Identify which cell holds the provided text, then report its (x, y) central coordinate. 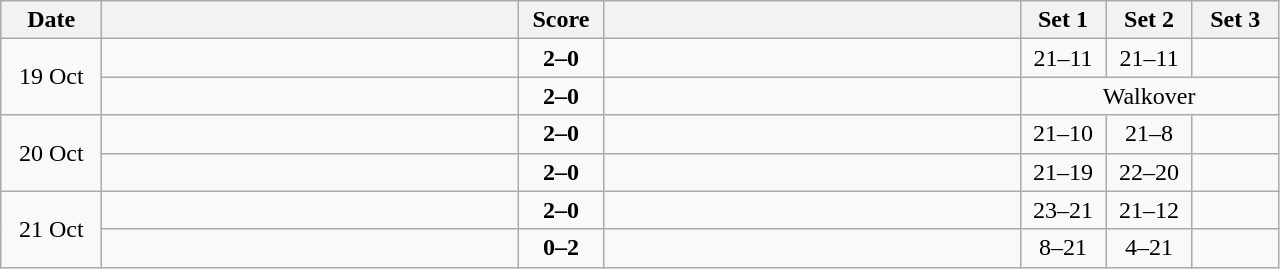
20 Oct (52, 153)
21–10 (1063, 134)
22–20 (1149, 172)
8–21 (1063, 248)
21 Oct (52, 229)
23–21 (1063, 210)
Set 2 (1149, 20)
4–21 (1149, 248)
Set 3 (1235, 20)
Score (561, 20)
0–2 (561, 248)
19 Oct (52, 77)
21–19 (1063, 172)
Date (52, 20)
Set 1 (1063, 20)
21–12 (1149, 210)
21–8 (1149, 134)
Walkover (1149, 96)
